Output the (x, y) coordinate of the center of the cell containing the given text.  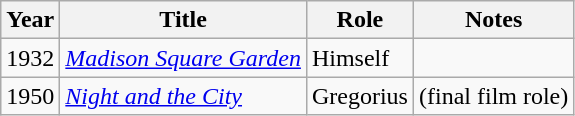
Role (360, 20)
1950 (30, 96)
(final film role) (493, 96)
1932 (30, 58)
Title (184, 20)
Himself (360, 58)
Year (30, 20)
Gregorius (360, 96)
Night and the City (184, 96)
Notes (493, 20)
Madison Square Garden (184, 58)
